Determine the (x, y) coordinate at the center of the cell enclosing the given text.  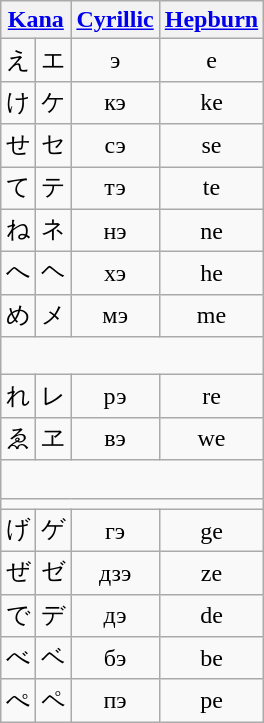
ぺ (18, 700)
se (211, 146)
пэ (115, 700)
ぜ (18, 574)
ベ (54, 658)
ze (211, 574)
тэ (115, 188)
Hepburn (211, 20)
de (211, 616)
нэ (115, 230)
be (211, 658)
ヱ (54, 438)
ケ (54, 102)
へ (18, 274)
me (211, 316)
Cyrillic (115, 20)
ネ (54, 230)
け (18, 102)
вэ (115, 438)
he (211, 274)
エ (54, 60)
сэ (115, 146)
メ (54, 316)
ヘ (54, 274)
れ (18, 396)
ge (211, 530)
бэ (115, 658)
ke (211, 102)
ね (18, 230)
デ (54, 616)
э (115, 60)
て (18, 188)
え (18, 60)
рэ (115, 396)
гэ (115, 530)
セ (54, 146)
te (211, 188)
ゼ (54, 574)
дэ (115, 616)
レ (54, 396)
Kana (36, 20)
で (18, 616)
e (211, 60)
кэ (115, 102)
テ (54, 188)
ne (211, 230)
め (18, 316)
ゲ (54, 530)
дзэ (115, 574)
ペ (54, 700)
мэ (115, 316)
pe (211, 700)
хэ (115, 274)
べ (18, 658)
ゑ (18, 438)
げ (18, 530)
we (211, 438)
せ (18, 146)
re (211, 396)
